From the cell containing the given text, extract its center point as [x, y] coordinate. 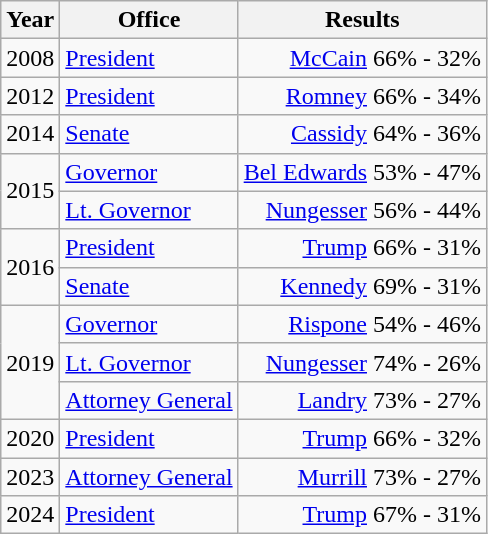
Nungesser 74% - 26% [362, 362]
2020 [30, 438]
Landry 73% - 27% [362, 400]
Rispone 54% - 46% [362, 324]
McCain 66% - 32% [362, 58]
Results [362, 20]
Office [149, 20]
2008 [30, 58]
Trump 66% - 31% [362, 248]
Trump 67% - 31% [362, 515]
Nungesser 56% - 44% [362, 210]
2023 [30, 477]
2015 [30, 191]
Trump 66% - 32% [362, 438]
Kennedy 69% - 31% [362, 286]
2016 [30, 267]
2019 [30, 362]
Bel Edwards 53% - 47% [362, 172]
2024 [30, 515]
Year [30, 20]
2012 [30, 96]
2014 [30, 134]
Romney 66% - 34% [362, 96]
Murrill 73% - 27% [362, 477]
Cassidy 64% - 36% [362, 134]
